Scan for the cell matching the given text and deliver its (X, Y) coordinate at center. 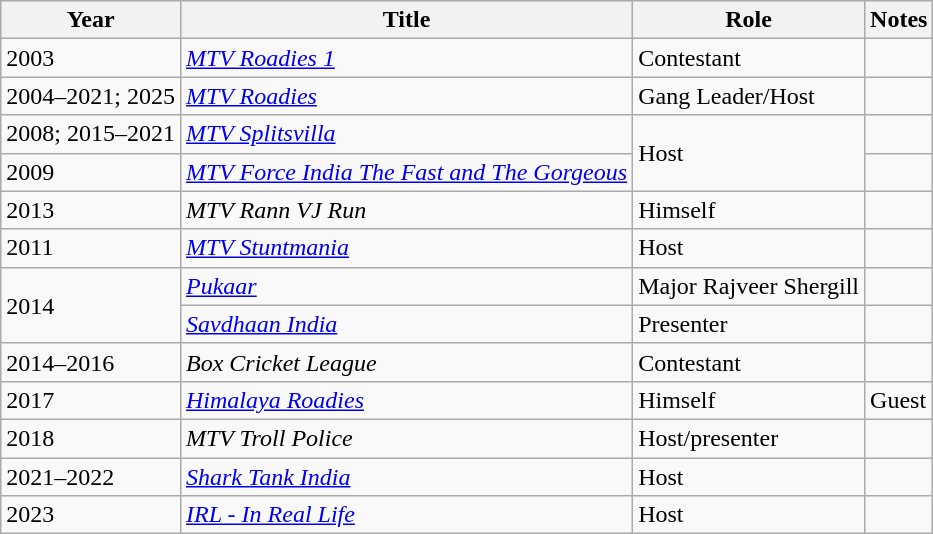
Host/presenter (749, 438)
2014 (91, 305)
2017 (91, 400)
2018 (91, 438)
2014–2016 (91, 362)
2004–2021; 2025 (91, 96)
MTV Splitsvilla (406, 134)
2003 (91, 58)
Guest (899, 400)
Notes (899, 20)
MTV Stuntmania (406, 248)
Title (406, 20)
Shark Tank India (406, 477)
2009 (91, 172)
2023 (91, 515)
MTV Troll Police (406, 438)
2013 (91, 210)
2011 (91, 248)
Himalaya Roadies (406, 400)
Year (91, 20)
2008; 2015–2021 (91, 134)
Pukaar (406, 286)
2021–2022 (91, 477)
Presenter (749, 324)
Box Cricket League (406, 362)
Major Rajveer Shergill (749, 286)
MTV Rann VJ Run (406, 210)
IRL - In Real Life (406, 515)
MTV Force India The Fast and The Gorgeous (406, 172)
Savdhaan India (406, 324)
Role (749, 20)
MTV Roadies 1 (406, 58)
Gang Leader/Host (749, 96)
MTV Roadies (406, 96)
